Pinpoint the cell where the given text exists, returning its [x, y] midpoint coordinate. 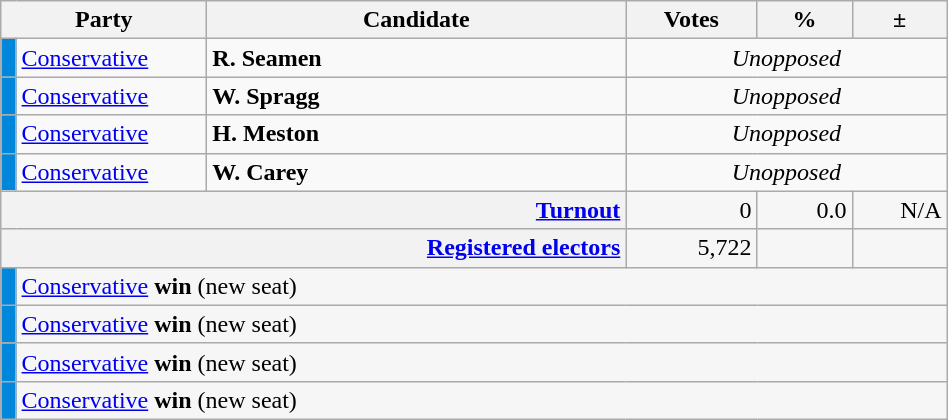
W. Spragg [416, 96]
0 [692, 210]
Votes [692, 20]
W. Carey [416, 172]
Party [104, 20]
H. Meston [416, 134]
R. Seamen [416, 58]
N/A [900, 210]
± [900, 20]
Candidate [416, 20]
% [804, 20]
0.0 [804, 210]
Registered electors [314, 248]
5,722 [692, 248]
Turnout [314, 210]
